Search for the cell housing the specified text and yield its [X, Y] center coordinate. 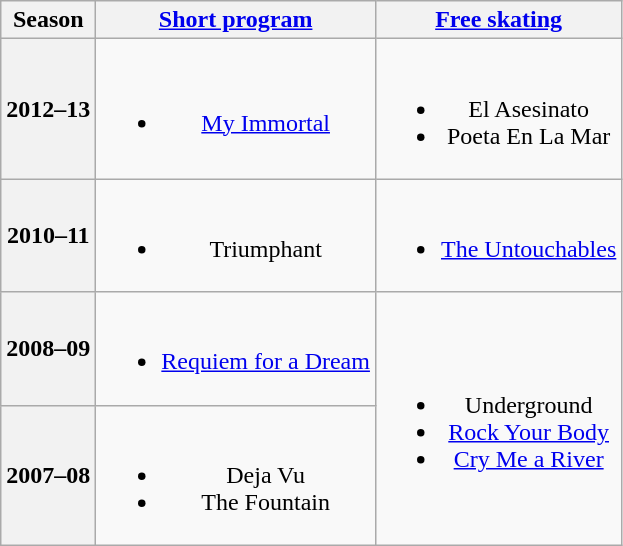
El Asesinato Poeta En La Mar [498, 109]
The Untouchables [498, 236]
Free skating [498, 20]
Underground Rock Your Body Cry Me a River [498, 418]
2008–09 [48, 348]
My Immortal [236, 109]
2012–13 [48, 109]
Deja Vu The Fountain [236, 475]
2007–08 [48, 475]
2010–11 [48, 236]
Season [48, 20]
Short program [236, 20]
Requiem for a Dream [236, 348]
Triumphant [236, 236]
